Output the (x, y) coordinate of the center of the cell containing the given text.  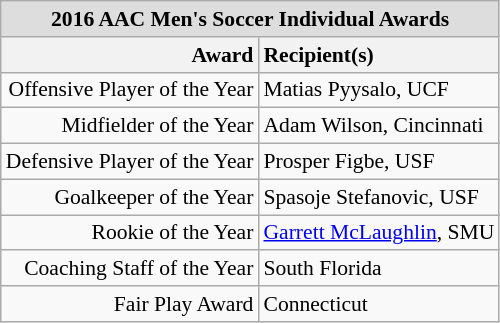
Coaching Staff of the Year (130, 269)
Garrett McLaughlin, SMU (378, 233)
Connecticut (378, 304)
Recipient(s) (378, 55)
Spasoje Stefanovic, USF (378, 197)
Fair Play Award (130, 304)
Adam Wilson, Cincinnati (378, 126)
Prosper Figbe, USF (378, 162)
2016 AAC Men's Soccer Individual Awards (250, 19)
Midfielder of the Year (130, 126)
Defensive Player of the Year (130, 162)
Matias Pyysalo, UCF (378, 90)
South Florida (378, 269)
Award (130, 55)
Rookie of the Year (130, 233)
Offensive Player of the Year (130, 90)
Goalkeeper of the Year (130, 197)
